Search for the cell housing the specified text and yield its (x, y) center coordinate. 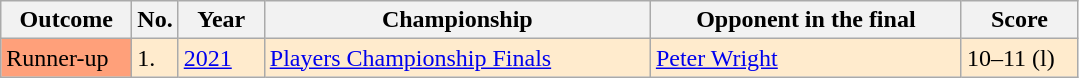
No. (155, 20)
Year (221, 20)
Outcome (66, 20)
Runner-up (66, 58)
Championship (457, 20)
Peter Wright (806, 58)
2021 (221, 58)
10–11 (l) (1019, 58)
Players Championship Finals (457, 58)
Score (1019, 20)
Opponent in the final (806, 20)
1. (155, 58)
